Identify which cell holds the provided text, then report its (x, y) central coordinate. 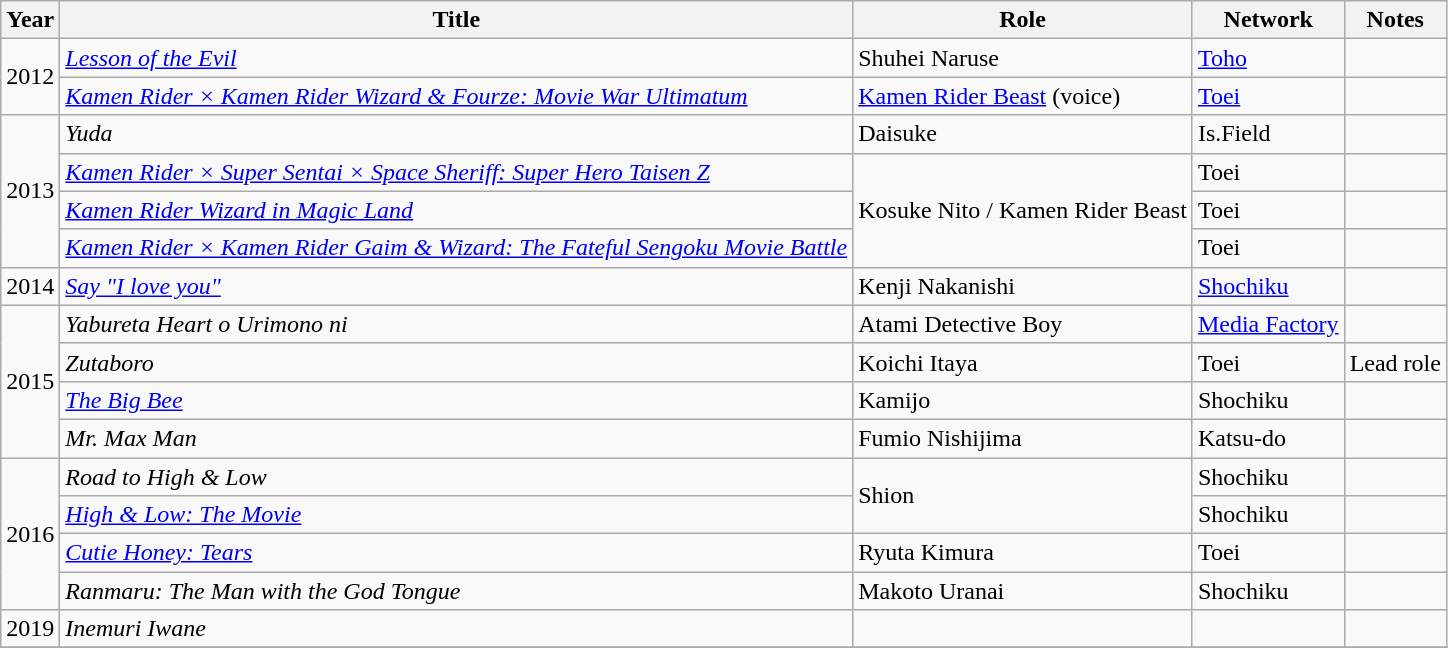
Inemuri Iwane (456, 629)
Atami Detective Boy (1023, 324)
Mr. Max Man (456, 438)
Is.Field (1268, 134)
Kamen Rider × Super Sentai × Space Sheriff: Super Hero Taisen Z (456, 172)
Koichi Itaya (1023, 362)
Kamen Rider × Kamen Rider Gaim & Wizard: The Fateful Sengoku Movie Battle (456, 248)
Year (30, 20)
Role (1023, 20)
2019 (30, 629)
Kamijo (1023, 400)
Fumio Nishijima (1023, 438)
2016 (30, 534)
Media Factory (1268, 324)
Shuhei Naruse (1023, 58)
Yuda (456, 134)
Lead role (1395, 362)
2015 (30, 381)
Kamen Rider Wizard in Magic Land (456, 210)
Katsu-do (1268, 438)
Cutie Honey: Tears (456, 553)
Daisuke (1023, 134)
Road to High & Low (456, 477)
Lesson of the Evil (456, 58)
Say "I love you" (456, 286)
Yabureta Heart o Urimono ni (456, 324)
Kamen Rider Beast (voice) (1023, 96)
2014 (30, 286)
Makoto Uranai (1023, 591)
2012 (30, 77)
Shion (1023, 496)
Kenji Nakanishi (1023, 286)
Kosuke Nito / Kamen Rider Beast (1023, 210)
Toho (1268, 58)
Notes (1395, 20)
Title (456, 20)
The Big Bee (456, 400)
Zutaboro (456, 362)
Kamen Rider × Kamen Rider Wizard & Fourze: Movie War Ultimatum (456, 96)
Ryuta Kimura (1023, 553)
Ranmaru: The Man with the God Tongue (456, 591)
2013 (30, 191)
High & Low: The Movie (456, 515)
Network (1268, 20)
